Provide the [X, Y] coordinate of the cell's center where the given text is located.  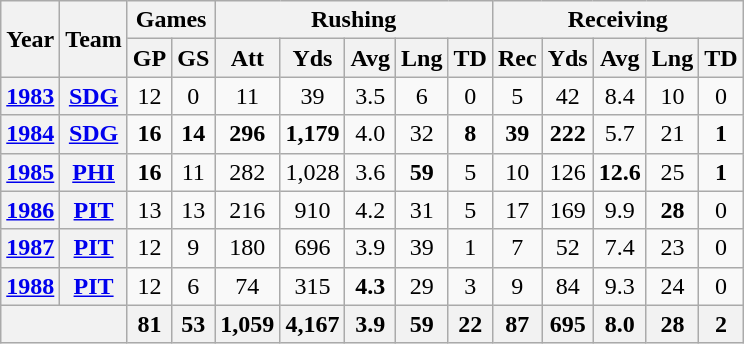
222 [568, 134]
3.5 [370, 96]
1984 [30, 134]
1,059 [248, 324]
74 [248, 286]
84 [568, 286]
14 [194, 134]
23 [672, 248]
9.9 [620, 210]
29 [422, 286]
4.3 [370, 286]
315 [312, 286]
21 [672, 134]
8 [470, 134]
Games [170, 20]
4.2 [370, 210]
1,179 [312, 134]
PHI [94, 172]
169 [568, 210]
Rushing [354, 20]
1983 [30, 96]
Year [30, 39]
Att [248, 58]
2 [721, 324]
Rec [517, 58]
1986 [30, 210]
53 [194, 324]
GP [149, 58]
24 [672, 286]
25 [672, 172]
296 [248, 134]
42 [568, 96]
87 [517, 324]
696 [312, 248]
3 [470, 286]
1987 [30, 248]
8.0 [620, 324]
4,167 [312, 324]
216 [248, 210]
9.3 [620, 286]
81 [149, 324]
12.6 [620, 172]
7 [517, 248]
5.7 [620, 134]
180 [248, 248]
17 [517, 210]
31 [422, 210]
3.6 [370, 172]
282 [248, 172]
126 [568, 172]
32 [422, 134]
GS [194, 58]
22 [470, 324]
Team [94, 39]
4.0 [370, 134]
1985 [30, 172]
695 [568, 324]
1988 [30, 286]
52 [568, 248]
8.4 [620, 96]
1,028 [312, 172]
7.4 [620, 248]
Receiving [618, 20]
910 [312, 210]
